Capture the cell that displays the provided text and extract its [x, y] central coordinate. 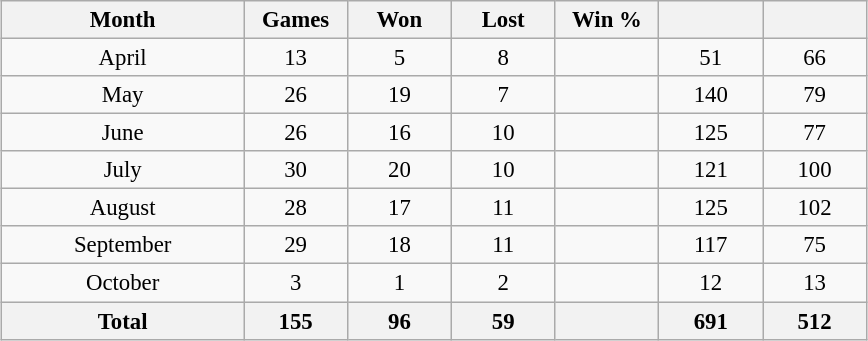
75 [815, 245]
30 [296, 170]
512 [815, 321]
66 [815, 57]
August [123, 208]
5 [399, 57]
Games [296, 20]
Lost [503, 20]
28 [296, 208]
102 [815, 208]
77 [815, 133]
8 [503, 57]
June [123, 133]
121 [711, 170]
100 [815, 170]
April [123, 57]
117 [711, 245]
September [123, 245]
12 [711, 283]
17 [399, 208]
140 [711, 95]
79 [815, 95]
155 [296, 321]
691 [711, 321]
1 [399, 283]
16 [399, 133]
19 [399, 95]
July [123, 170]
51 [711, 57]
20 [399, 170]
96 [399, 321]
2 [503, 283]
Won [399, 20]
Total [123, 321]
7 [503, 95]
29 [296, 245]
59 [503, 321]
Month [123, 20]
18 [399, 245]
Win % [607, 20]
May [123, 95]
3 [296, 283]
October [123, 283]
